Scan for the cell matching the given text and deliver its (X, Y) coordinate at center. 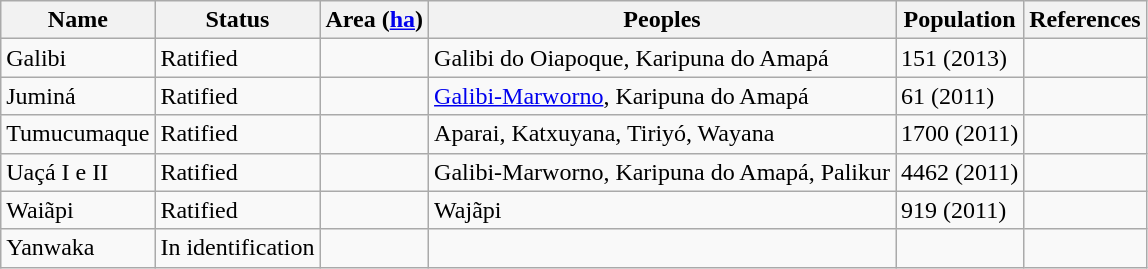
Galibi (78, 58)
Uaçá I e II (78, 172)
4462 (2011) (960, 172)
Waiãpi (78, 210)
Galibi-Marworno, Karipuna do Amapá (662, 96)
References (1086, 20)
Name (78, 20)
61 (2011) (960, 96)
919 (2011) (960, 210)
Yanwaka (78, 248)
Wajãpi (662, 210)
1700 (2011) (960, 134)
Galibi-Marworno, Karipuna do Amapá, Palikur (662, 172)
Galibi do Oiapoque, Karipuna do Amapá (662, 58)
In identification (238, 248)
Area (ha) (374, 20)
Population (960, 20)
Juminá (78, 96)
Tumucumaque (78, 134)
Status (238, 20)
Peoples (662, 20)
Aparai, Katxuyana, Tiriyó, Wayana (662, 134)
151 (2013) (960, 58)
